Find where the given text appears and provide that cell's center as [X, Y] coordinate. 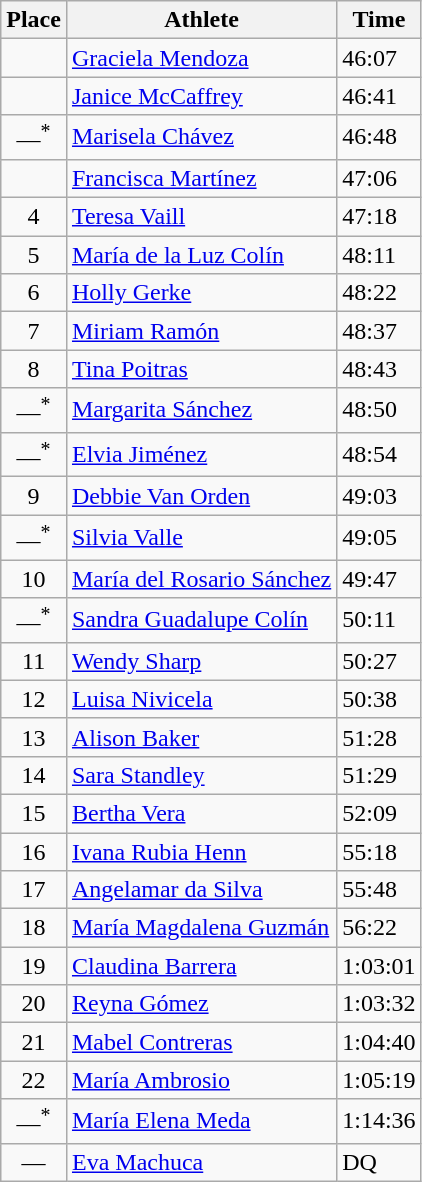
8 [34, 369]
Marisela Chávez [201, 138]
52:09 [379, 813]
María del Rosario Sánchez [201, 579]
Sandra Guadalupe Colín [201, 620]
50:27 [379, 661]
46:48 [379, 138]
46:41 [379, 96]
49:47 [379, 579]
12 [34, 699]
55:48 [379, 890]
16 [34, 852]
13 [34, 737]
Alison Baker [201, 737]
48:54 [379, 454]
Francisca Martínez [201, 178]
4 [34, 217]
10 [34, 579]
Wendy Sharp [201, 661]
47:18 [379, 217]
Sara Standley [201, 775]
48:50 [379, 410]
17 [34, 890]
María Magdalena Guzmán [201, 928]
1:04:40 [379, 1042]
50:38 [379, 699]
1:14:36 [379, 1122]
49:03 [379, 496]
1:03:01 [379, 966]
Claudina Barrera [201, 966]
Debbie Van Orden [201, 496]
50:11 [379, 620]
46:07 [379, 58]
18 [34, 928]
55:18 [379, 852]
Graciela Mendoza [201, 58]
Bertha Vera [201, 813]
9 [34, 496]
49:05 [379, 538]
Margarita Sánchez [201, 410]
14 [34, 775]
Place [34, 20]
Eva Machuca [201, 1163]
María de la Luz Colín [201, 255]
15 [34, 813]
1:03:32 [379, 1004]
Mabel Contreras [201, 1042]
Athlete [201, 20]
Angelamar da Silva [201, 890]
5 [34, 255]
7 [34, 331]
María Ambrosio [201, 1080]
48:22 [379, 293]
Time [379, 20]
— [34, 1163]
19 [34, 966]
Holly Gerke [201, 293]
48:43 [379, 369]
51:28 [379, 737]
Elvia Jiménez [201, 454]
1:05:19 [379, 1080]
47:06 [379, 178]
48:37 [379, 331]
Reyna Gómez [201, 1004]
Ivana Rubia Henn [201, 852]
51:29 [379, 775]
21 [34, 1042]
María Elena Meda [201, 1122]
Janice McCaffrey [201, 96]
Miriam Ramón [201, 331]
11 [34, 661]
56:22 [379, 928]
Tina Poitras [201, 369]
DQ [379, 1163]
Teresa Vaill [201, 217]
6 [34, 293]
48:11 [379, 255]
22 [34, 1080]
20 [34, 1004]
Luisa Nivicela [201, 699]
Silvia Valle [201, 538]
